Locate the cell with the specified text and output its (X, Y) center coordinate. 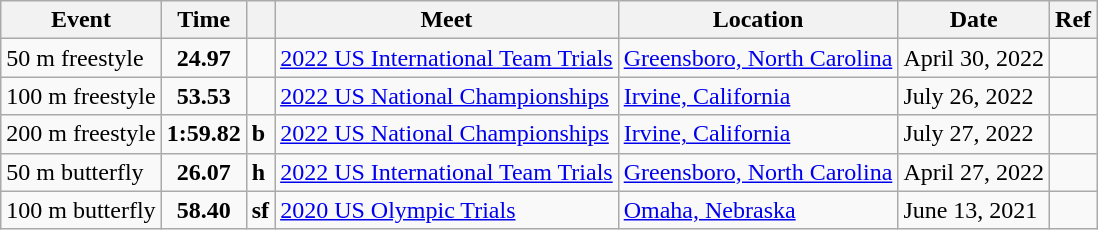
h (260, 172)
b (260, 134)
June 13, 2021 (974, 210)
200 m freestyle (81, 134)
July 26, 2022 (974, 96)
1:59.82 (204, 134)
Location (758, 20)
Omaha, Nebraska (758, 210)
100 m butterfly (81, 210)
July 27, 2022 (974, 134)
58.40 (204, 210)
26.07 (204, 172)
24.97 (204, 58)
Date (974, 20)
53.53 (204, 96)
Event (81, 20)
100 m freestyle (81, 96)
April 27, 2022 (974, 172)
Meet (447, 20)
sf (260, 210)
April 30, 2022 (974, 58)
50 m butterfly (81, 172)
Ref (1074, 20)
50 m freestyle (81, 58)
Time (204, 20)
2020 US Olympic Trials (447, 210)
